Output the (X, Y) coordinate of the center of the cell containing the given text.  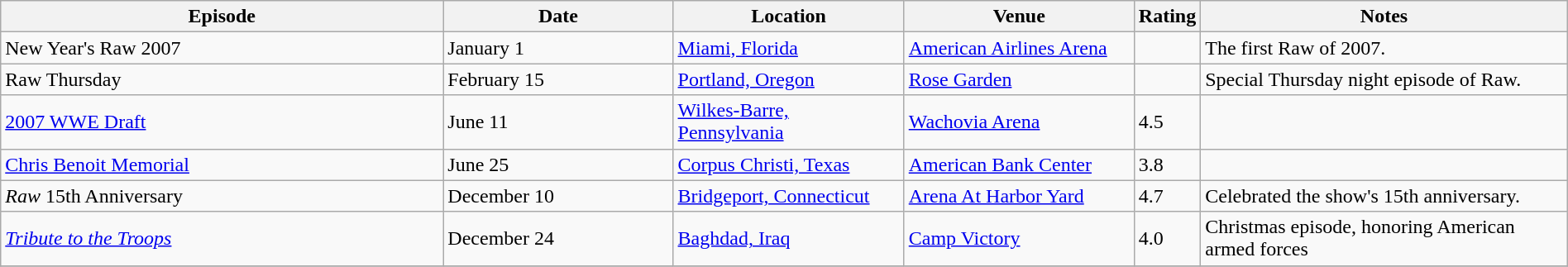
June 11 (558, 122)
Tribute to the Troops (222, 238)
Baghdad, Iraq (789, 238)
Celebrated the show's 15th anniversary. (1384, 196)
Chris Benoit Memorial (222, 164)
Christmas episode, honoring American armed forces (1384, 238)
Wachovia Arena (1019, 122)
3.8 (1167, 164)
December 10 (558, 196)
Location (789, 17)
January 1 (558, 48)
Notes (1384, 17)
Venue (1019, 17)
American Bank Center (1019, 164)
American Airlines Arena (1019, 48)
Camp Victory (1019, 238)
Special Thursday night episode of Raw. (1384, 79)
Bridgeport, Connecticut (789, 196)
The first Raw of 2007. (1384, 48)
June 25 (558, 164)
4.0 (1167, 238)
2007 WWE Draft (222, 122)
Raw 15th Anniversary (222, 196)
February 15 (558, 79)
December 24 (558, 238)
4.7 (1167, 196)
Rose Garden (1019, 79)
Miami, Florida (789, 48)
Date (558, 17)
4.5 (1167, 122)
New Year's Raw 2007 (222, 48)
Corpus Christi, Texas (789, 164)
Wilkes-Barre, Pennsylvania (789, 122)
Rating (1167, 17)
Raw Thursday (222, 79)
Portland, Oregon (789, 79)
Arena At Harbor Yard (1019, 196)
Episode (222, 17)
